Identify which cell holds the provided text, then report its [X, Y] central coordinate. 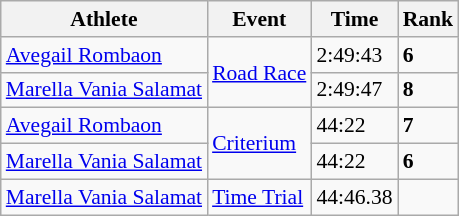
Road Race [259, 72]
Time [354, 19]
Athlete [104, 19]
2:49:47 [354, 90]
2:49:43 [354, 55]
44:46.38 [354, 197]
Rank [428, 19]
7 [428, 126]
Criterium [259, 144]
Time Trial [259, 197]
Event [259, 19]
8 [428, 90]
